Locate the cell with the specified text and output its [x, y] center coordinate. 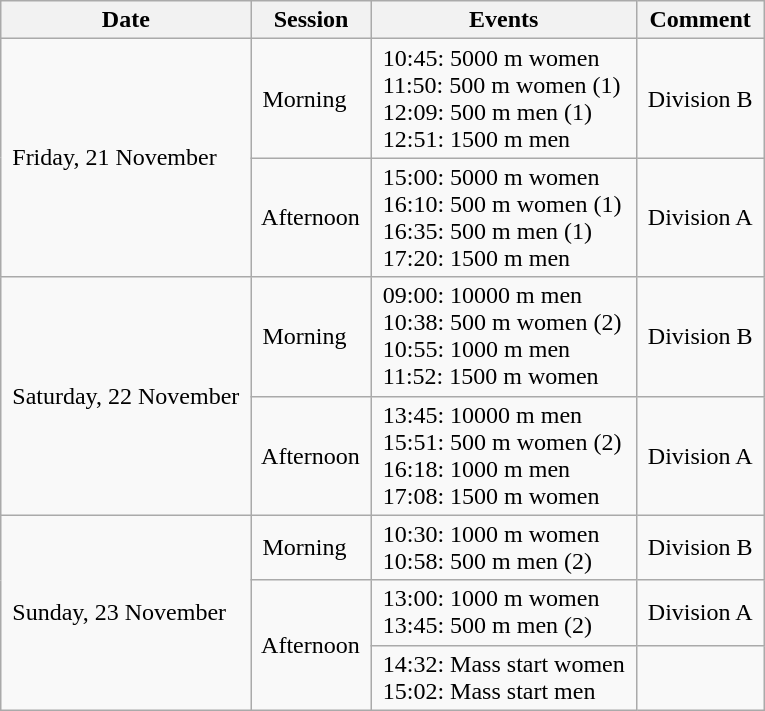
09:00: 10000 m men 10:38: 500 m women (2) 10:55: 1000 m men 11:52: 1500 m women [504, 336]
Date [126, 20]
Saturday, 22 November [126, 396]
Friday, 21 November [126, 158]
13:00: 1000 m women 13:45: 500 m men (2) [504, 612]
Sunday, 23 November [126, 612]
Session [311, 20]
14:32: Mass start women 15:02: Mass start men [504, 678]
Events [504, 20]
13:45: 10000 m men 15:51: 500 m women (2) 16:18: 1000 m men 17:08: 1500 m women [504, 456]
10:30: 1000 m women 10:58: 500 m men (2) [504, 548]
15:00: 5000 m women 16:10: 500 m women (1) 16:35: 500 m men (1) 17:20: 1500 m men [504, 218]
10:45: 5000 m women 11:50: 500 m women (1) 12:09: 500 m men (1) 12:51: 1500 m men [504, 98]
Comment [700, 20]
